Determine the [x, y] coordinate at the center of the cell enclosing the given text.  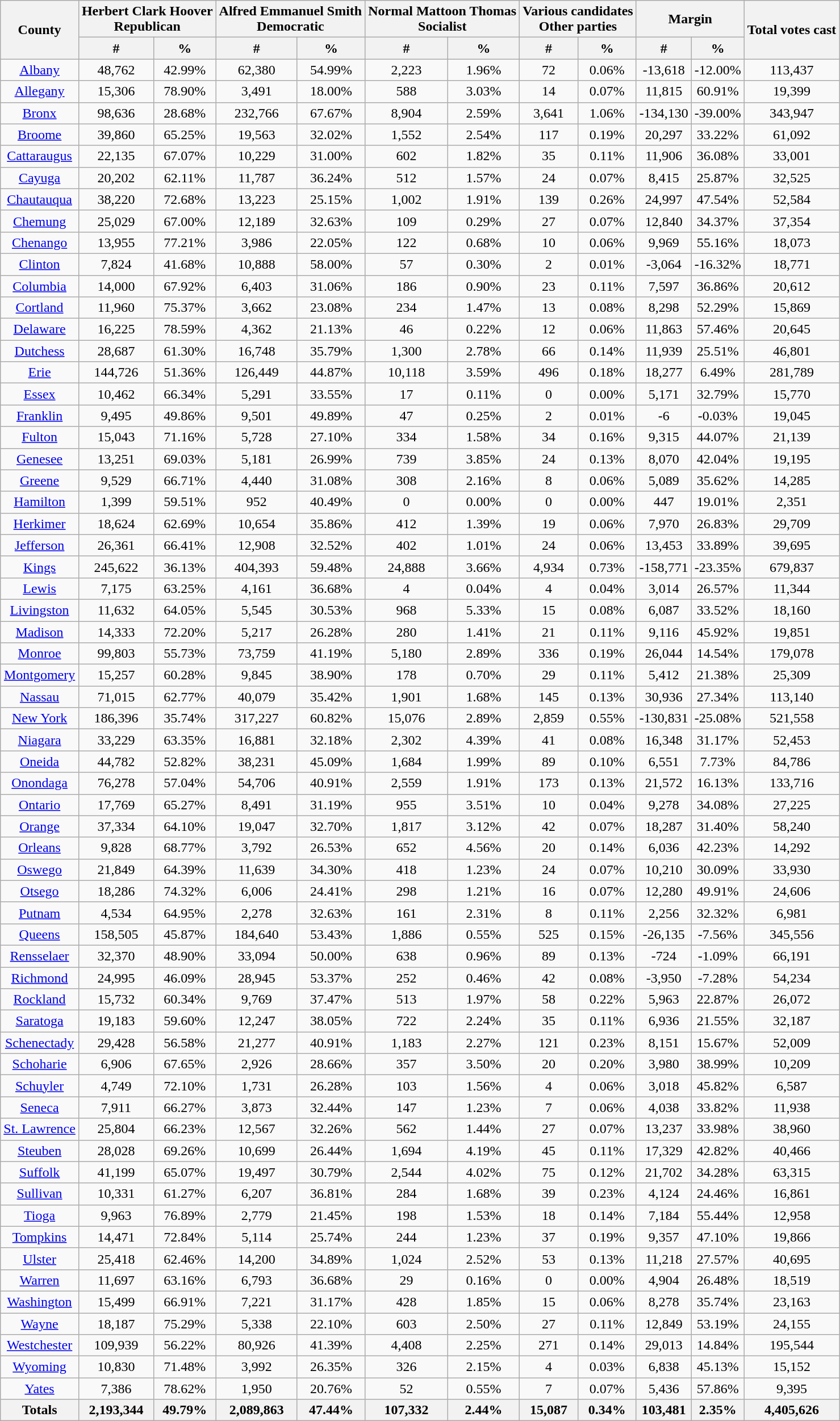
52 [407, 1389]
Clinton [40, 264]
7,824 [116, 264]
47.10% [718, 1237]
66.23% [185, 1129]
496 [549, 373]
14,000 [116, 286]
12,849 [663, 1324]
7,175 [116, 588]
28,028 [116, 1151]
12,189 [257, 221]
19,497 [257, 1172]
2.52% [484, 1259]
52,453 [792, 740]
15,152 [792, 1367]
2.78% [484, 351]
Bronx [40, 113]
15,499 [116, 1302]
66.91% [185, 1302]
2.27% [484, 1043]
Alfred Emmanuel Smith Democratic [291, 19]
Washington [40, 1302]
Livingston [40, 610]
6,006 [257, 891]
66,191 [792, 956]
75.37% [185, 308]
13,955 [116, 243]
113,140 [792, 697]
Niagara [40, 740]
447 [663, 502]
16,348 [663, 740]
234 [407, 308]
37 [549, 1237]
48,762 [116, 70]
Various candidatesOther parties [578, 19]
4,408 [407, 1345]
652 [407, 848]
0.30% [484, 264]
Schuyler [40, 1086]
47.44% [331, 1410]
37,334 [116, 826]
357 [407, 1064]
12,280 [663, 891]
4.19% [484, 1151]
25.51% [718, 351]
21,572 [663, 783]
-16.32% [718, 264]
7,386 [116, 1389]
3,662 [257, 308]
Sullivan [40, 1194]
19 [549, 524]
25,804 [116, 1129]
41,199 [116, 1172]
Orleans [40, 848]
2,223 [407, 70]
271 [549, 1345]
56.58% [185, 1043]
0.15% [607, 934]
5,436 [663, 1389]
195,544 [792, 1345]
22.87% [718, 1000]
53.37% [331, 977]
18 [549, 1215]
38,220 [116, 199]
Margin [690, 19]
2,926 [257, 1064]
63.16% [185, 1280]
51.36% [185, 373]
15,770 [792, 394]
38.05% [331, 1021]
109 [407, 221]
19,866 [792, 1237]
0.73% [607, 567]
54,706 [257, 783]
Oneida [40, 762]
512 [407, 178]
21,277 [257, 1043]
St. Lawrence [40, 1129]
75 [549, 1172]
158,505 [116, 934]
35.42% [331, 697]
59.48% [331, 567]
2.31% [484, 913]
6,838 [663, 1367]
14.54% [718, 654]
5,338 [257, 1324]
34.30% [331, 870]
198 [407, 1215]
281,789 [792, 373]
20.76% [331, 1389]
62.69% [185, 524]
40,079 [257, 697]
1.39% [484, 524]
33,229 [116, 740]
113,437 [792, 70]
9,357 [663, 1237]
71,015 [116, 697]
66 [549, 351]
59.60% [185, 1021]
53.19% [718, 1324]
5.33% [484, 610]
16.13% [718, 783]
Otsego [40, 891]
78.62% [185, 1389]
284 [407, 1194]
45.09% [331, 762]
-130,831 [663, 718]
1.56% [484, 1086]
46 [407, 329]
Montgomery [40, 675]
9,963 [116, 1215]
66.41% [185, 545]
61.30% [185, 351]
47.54% [718, 199]
18,519 [792, 1280]
42.82% [718, 1151]
Erie [40, 373]
15,306 [116, 91]
147 [407, 1107]
24.41% [331, 891]
3.59% [484, 373]
32,370 [116, 956]
4,124 [663, 1194]
20,297 [663, 135]
5,181 [257, 459]
34.37% [718, 221]
33.52% [718, 610]
32.02% [331, 135]
62.77% [185, 697]
-7.56% [718, 934]
County [40, 30]
31.00% [331, 156]
58,240 [792, 826]
11,815 [663, 91]
602 [407, 156]
4,534 [116, 913]
38,960 [792, 1129]
33.22% [718, 135]
27.34% [718, 697]
0.70% [484, 675]
55.44% [718, 1215]
59.51% [185, 502]
0.18% [607, 373]
2,193,344 [116, 1410]
117 [549, 135]
3,491 [257, 91]
17,329 [663, 1151]
30.79% [331, 1172]
178 [407, 675]
968 [407, 610]
8,298 [663, 308]
Wayne [40, 1324]
76,278 [116, 783]
22,135 [116, 156]
Hamilton [40, 502]
30,936 [663, 697]
2,559 [407, 783]
29,709 [792, 524]
11,218 [663, 1259]
15,869 [792, 308]
6,793 [257, 1280]
11,344 [792, 588]
1,024 [407, 1259]
317,227 [257, 718]
99,803 [116, 654]
298 [407, 891]
6,906 [116, 1064]
0.34% [607, 1410]
26.35% [331, 1367]
1,552 [407, 135]
8,415 [663, 178]
Rensselaer [40, 956]
84,786 [792, 762]
32,187 [792, 1021]
173 [549, 783]
71.48% [185, 1367]
32.44% [331, 1107]
49.89% [331, 416]
0.12% [607, 1172]
24,995 [116, 977]
45.82% [718, 1086]
7,911 [116, 1107]
33.98% [718, 1129]
12,840 [663, 221]
-23.35% [718, 567]
Cayuga [40, 178]
2.24% [484, 1021]
14,292 [792, 848]
12,567 [257, 1129]
5,291 [257, 394]
16,748 [257, 351]
41.19% [331, 654]
38.90% [331, 675]
21 [549, 632]
34.08% [718, 805]
Schenectady [40, 1043]
55.73% [185, 654]
5,180 [407, 654]
8,070 [663, 459]
2,779 [257, 1215]
30.09% [718, 870]
103 [407, 1086]
40,466 [792, 1151]
404,393 [257, 567]
1.97% [484, 1000]
18,160 [792, 610]
Ulster [40, 1259]
16,881 [257, 740]
78.59% [185, 329]
14,471 [116, 1237]
32.26% [331, 1129]
1.44% [484, 1129]
34 [549, 437]
6,207 [257, 1194]
6,551 [663, 762]
66.27% [185, 1107]
326 [407, 1367]
Delaware [40, 329]
49.91% [718, 891]
11,960 [116, 308]
55.16% [718, 243]
63,315 [792, 1172]
7,184 [663, 1215]
Chenango [40, 243]
139 [549, 199]
1,002 [407, 199]
24,606 [792, 891]
2.15% [484, 1367]
2,859 [549, 718]
1,399 [116, 502]
6,981 [792, 913]
245,622 [116, 567]
67.67% [331, 113]
3.66% [484, 567]
54,234 [792, 977]
525 [549, 934]
-26,135 [663, 934]
Nassau [40, 697]
34.89% [331, 1259]
9,395 [792, 1389]
11,787 [257, 178]
6,587 [792, 1086]
252 [407, 977]
32.32% [718, 913]
31.08% [331, 480]
49.79% [185, 1410]
107,332 [407, 1410]
Seneca [40, 1107]
Schoharie [40, 1064]
10,331 [116, 1194]
37.47% [331, 1000]
38.99% [718, 1064]
Lewis [40, 588]
Queens [40, 934]
722 [407, 1021]
0.68% [484, 243]
-13,618 [663, 70]
63.35% [185, 740]
37,354 [792, 221]
45.92% [718, 632]
-724 [663, 956]
1.82% [484, 156]
27.10% [331, 437]
121 [549, 1043]
35.62% [718, 480]
18,187 [116, 1324]
1,731 [257, 1086]
5,217 [257, 632]
4.56% [484, 848]
45.87% [185, 934]
14,200 [257, 1259]
25,418 [116, 1259]
4,749 [116, 1086]
Tompkins [40, 1237]
69.03% [185, 459]
39,695 [792, 545]
41.68% [185, 264]
18,073 [792, 243]
49.86% [185, 416]
62.11% [185, 178]
Essex [40, 394]
36.13% [185, 567]
14 [549, 91]
15,732 [116, 1000]
27,225 [792, 805]
Putnam [40, 913]
343,947 [792, 113]
588 [407, 91]
2.35% [718, 1410]
103,481 [663, 1410]
60.91% [718, 91]
4,934 [549, 567]
10,229 [257, 156]
72.84% [185, 1237]
23,163 [792, 1302]
1,684 [407, 762]
2,089,863 [257, 1410]
4,038 [663, 1107]
61,092 [792, 135]
12,908 [257, 545]
14.84% [718, 1345]
26,072 [792, 1000]
10,462 [116, 394]
3,018 [663, 1086]
57.46% [718, 329]
5,728 [257, 437]
71.16% [185, 437]
9,969 [663, 243]
1,901 [407, 697]
513 [407, 1000]
244 [407, 1237]
3,980 [663, 1064]
27.57% [718, 1259]
30.53% [331, 610]
13,223 [257, 199]
18,287 [663, 826]
-1.09% [718, 956]
17,769 [116, 805]
9,495 [116, 416]
58 [549, 1000]
Total votes cast [792, 30]
7,221 [257, 1302]
0.03% [607, 1367]
8,904 [407, 113]
67.65% [185, 1064]
19.01% [718, 502]
19,047 [257, 826]
60.82% [331, 718]
21.55% [718, 1021]
9,769 [257, 1000]
10,654 [257, 524]
32,525 [792, 178]
64.95% [185, 913]
21,849 [116, 870]
33,094 [257, 956]
48.90% [185, 956]
65.07% [185, 1172]
66.71% [185, 480]
9,501 [257, 416]
80,926 [257, 1345]
0.90% [484, 286]
2,544 [407, 1172]
16,225 [116, 329]
739 [407, 459]
Jefferson [40, 545]
Ontario [40, 805]
31.40% [718, 826]
32.70% [331, 826]
15,257 [116, 675]
76.89% [185, 1215]
2,351 [792, 502]
17 [407, 394]
22.05% [331, 243]
21.45% [331, 1215]
19,563 [257, 135]
10,888 [257, 264]
11,939 [663, 351]
75.29% [185, 1324]
1,183 [407, 1043]
45.13% [718, 1367]
31.06% [331, 286]
3.12% [484, 826]
Dutchess [40, 351]
-134,130 [663, 113]
68.77% [185, 848]
428 [407, 1302]
144,726 [116, 373]
54.99% [331, 70]
39 [549, 1194]
Kings [40, 567]
12 [549, 329]
Chemung [40, 221]
24,888 [407, 567]
Orange [40, 826]
1.57% [484, 178]
Richmond [40, 977]
952 [257, 502]
Herbert Clark HooverRepublican [147, 19]
2.16% [484, 480]
46.09% [185, 977]
41.39% [331, 1345]
6.49% [718, 373]
Suffolk [40, 1172]
145 [549, 697]
46,801 [792, 351]
39,860 [116, 135]
15.67% [718, 1043]
10,209 [792, 1064]
3.50% [484, 1064]
Westchester [40, 1345]
9,828 [116, 848]
57 [407, 264]
35.79% [331, 351]
418 [407, 870]
98,636 [116, 113]
65.27% [185, 805]
14,285 [792, 480]
0.20% [607, 1064]
Franklin [40, 416]
65.25% [185, 135]
10,699 [257, 1151]
Greene [40, 480]
20,202 [116, 178]
4,904 [663, 1280]
26.57% [718, 588]
-12.00% [718, 70]
1,694 [407, 1151]
13 [549, 308]
33.89% [718, 545]
280 [407, 632]
1,886 [407, 934]
52,584 [792, 199]
1.41% [484, 632]
10,118 [407, 373]
16,861 [792, 1194]
1,817 [407, 826]
77.21% [185, 243]
53 [549, 1259]
2.25% [484, 1345]
26.44% [331, 1151]
Madison [40, 632]
603 [407, 1324]
52,009 [792, 1043]
4.39% [484, 740]
Herkimer [40, 524]
13,237 [663, 1129]
2.54% [484, 135]
4.02% [484, 1172]
36.24% [331, 178]
31.19% [331, 805]
26.53% [331, 848]
26.48% [718, 1280]
58.00% [331, 264]
36.86% [718, 286]
41 [549, 740]
21,139 [792, 437]
50.00% [331, 956]
2,256 [663, 913]
679,837 [792, 567]
26.99% [331, 459]
8,151 [663, 1043]
-6 [663, 416]
3.03% [484, 91]
56.22% [185, 1345]
67.00% [185, 221]
2,302 [407, 740]
5,963 [663, 1000]
Rockland [40, 1000]
1.99% [484, 762]
0.46% [484, 977]
3,992 [257, 1367]
42.04% [718, 459]
2,278 [257, 913]
Steuben [40, 1151]
1.53% [484, 1215]
Genesee [40, 459]
Yates [40, 1389]
63.25% [185, 588]
72.20% [185, 632]
-7.28% [718, 977]
57.86% [718, 1389]
5,412 [663, 675]
11,632 [116, 610]
21.38% [718, 675]
-158,771 [663, 567]
21,702 [663, 1172]
2.50% [484, 1324]
1.96% [484, 70]
9,278 [663, 805]
11,938 [792, 1107]
36.08% [718, 156]
1,950 [257, 1389]
12,958 [792, 1215]
16 [549, 891]
Totals [40, 1410]
Saratoga [40, 1021]
72 [549, 70]
72.10% [185, 1086]
184,640 [257, 934]
308 [407, 480]
28.68% [185, 113]
11,639 [257, 870]
122 [407, 243]
18,286 [116, 891]
179,078 [792, 654]
1.58% [484, 437]
5,545 [257, 610]
44.07% [718, 437]
Cattaraugus [40, 156]
11,697 [116, 1280]
1.21% [484, 891]
66.34% [185, 394]
5,089 [663, 480]
19,045 [792, 416]
52.29% [718, 308]
35.86% [331, 524]
22.10% [331, 1324]
47 [407, 416]
14,333 [116, 632]
402 [407, 545]
-39.00% [718, 113]
0.26% [607, 199]
10,830 [116, 1367]
3,986 [257, 243]
28,945 [257, 977]
78.90% [185, 91]
9,529 [116, 480]
42.23% [718, 848]
52.82% [185, 762]
33,001 [792, 156]
10,210 [663, 870]
53.43% [331, 934]
9,845 [257, 675]
21.13% [331, 329]
20,645 [792, 329]
13,453 [663, 545]
0.25% [484, 416]
Warren [40, 1280]
60.28% [185, 675]
638 [407, 956]
45 [549, 1151]
18,771 [792, 264]
8,491 [257, 805]
Fulton [40, 437]
23.08% [331, 308]
336 [549, 654]
18,624 [116, 524]
29,428 [116, 1043]
5,171 [663, 394]
69.26% [185, 1151]
4,440 [257, 480]
60.34% [185, 1000]
19,399 [792, 91]
4,405,626 [792, 1410]
232,766 [257, 113]
3,792 [257, 848]
4,362 [257, 329]
3,014 [663, 588]
0.29% [484, 221]
-25.08% [718, 718]
73,759 [257, 654]
Monroe [40, 654]
Tioga [40, 1215]
20,612 [792, 286]
1,300 [407, 351]
25.15% [331, 199]
15,087 [549, 1410]
133,716 [792, 783]
Oswego [40, 870]
1.47% [484, 308]
42.99% [185, 70]
Normal Mattoon ThomasSocialist [442, 19]
13,251 [116, 459]
18.00% [331, 91]
64.10% [185, 826]
40,695 [792, 1259]
32.52% [331, 545]
61.27% [185, 1194]
6,936 [663, 1021]
33.82% [718, 1107]
9,315 [663, 437]
67.07% [185, 156]
64.39% [185, 870]
38,231 [257, 762]
161 [407, 913]
28.66% [331, 1064]
33,930 [792, 870]
34.28% [718, 1172]
Broome [40, 135]
334 [407, 437]
Columbia [40, 286]
25.74% [331, 1237]
11,863 [663, 329]
6,403 [257, 286]
Cortland [40, 308]
26.83% [718, 524]
25,309 [792, 675]
Chautauqua [40, 199]
New York [40, 718]
7,970 [663, 524]
24,997 [663, 199]
9,116 [663, 632]
19,195 [792, 459]
29,013 [663, 1345]
955 [407, 805]
36.81% [331, 1194]
72.68% [185, 199]
28,687 [116, 351]
74.32% [185, 891]
4,161 [257, 588]
2.59% [484, 113]
32.18% [331, 740]
Onondaga [40, 783]
57.04% [185, 783]
26,361 [116, 545]
345,556 [792, 934]
521,558 [792, 718]
562 [407, 1129]
62.46% [185, 1259]
26,044 [663, 654]
32.79% [718, 394]
67.92% [185, 286]
2.44% [484, 1410]
33.55% [331, 394]
1.01% [484, 545]
19,183 [116, 1021]
6,036 [663, 848]
6,087 [663, 610]
3.85% [484, 459]
Allegany [40, 91]
44,782 [116, 762]
5,114 [257, 1237]
24.46% [718, 1194]
-0.03% [718, 416]
126,449 [257, 373]
11,906 [663, 156]
8,278 [663, 1302]
64.05% [185, 610]
3,641 [549, 113]
3.51% [484, 805]
0.96% [484, 956]
0.10% [607, 762]
12,247 [257, 1021]
25,029 [116, 221]
44.87% [331, 373]
1.85% [484, 1302]
62,380 [257, 70]
40.49% [331, 502]
-3,950 [663, 977]
Albany [40, 70]
1.06% [607, 113]
7.73% [718, 762]
-3,064 [663, 264]
186 [407, 286]
15,076 [407, 718]
19,851 [792, 632]
412 [407, 524]
23 [549, 286]
3,873 [257, 1107]
186,396 [116, 718]
Wyoming [40, 1367]
24,155 [792, 1324]
15,043 [116, 437]
7,597 [663, 286]
18,277 [663, 373]
109,939 [116, 1345]
25.87% [718, 178]
